Scan for the cell matching the given text and deliver its [X, Y] coordinate at center. 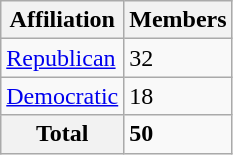
Total [62, 134]
18 [178, 96]
50 [178, 134]
Affiliation [62, 20]
Republican [62, 58]
32 [178, 58]
Democratic [62, 96]
Members [178, 20]
